Provide the (X, Y) coordinate of the cell's center where the given text is located.  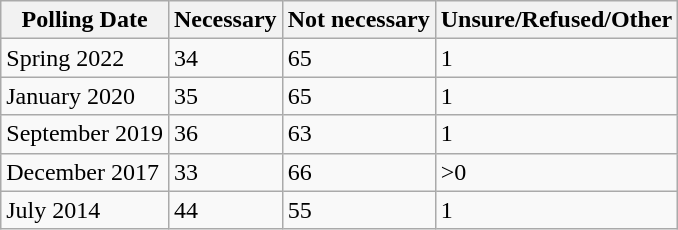
35 (225, 96)
Not necessary (358, 20)
September 2019 (85, 134)
63 (358, 134)
July 2014 (85, 210)
66 (358, 172)
36 (225, 134)
55 (358, 210)
33 (225, 172)
Necessary (225, 20)
Polling Date (85, 20)
January 2020 (85, 96)
>0 (556, 172)
44 (225, 210)
December 2017 (85, 172)
34 (225, 58)
Spring 2022 (85, 58)
Unsure/Refused/Other (556, 20)
